Scan for the cell matching the given text and deliver its (x, y) coordinate at center. 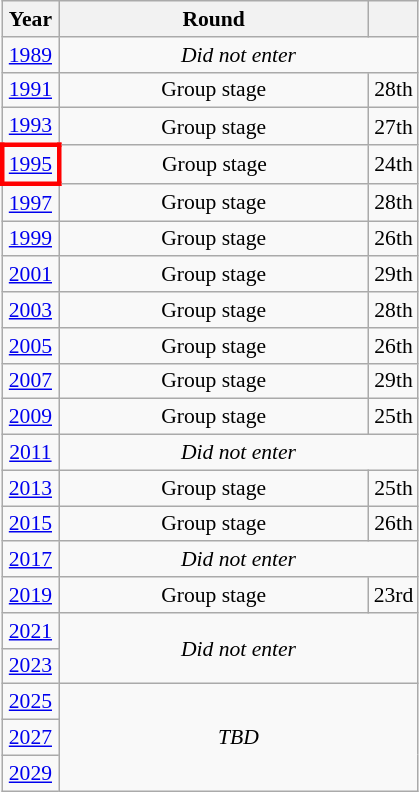
2025 (30, 702)
2019 (30, 595)
2021 (30, 631)
TBD (239, 738)
1997 (30, 202)
2029 (30, 773)
2011 (30, 453)
1995 (30, 164)
1991 (30, 90)
Year (30, 19)
1993 (30, 126)
1999 (30, 239)
2003 (30, 310)
Round (214, 19)
2015 (30, 524)
23rd (394, 595)
1989 (30, 55)
2013 (30, 488)
2009 (30, 417)
2027 (30, 738)
2005 (30, 346)
2023 (30, 666)
2017 (30, 560)
2001 (30, 275)
27th (394, 126)
2007 (30, 381)
24th (394, 164)
